Search for the cell housing the specified text and yield its (X, Y) center coordinate. 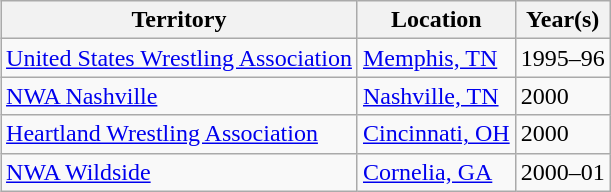
NWA Wildside (180, 172)
Heartland Wrestling Association (180, 134)
Location (436, 20)
NWA Nashville (180, 96)
2000–01 (562, 172)
Nashville, TN (436, 96)
Year(s) (562, 20)
United States Wrestling Association (180, 58)
Memphis, TN (436, 58)
1995–96 (562, 58)
Cornelia, GA (436, 172)
Cincinnati, OH (436, 134)
Territory (180, 20)
